Return (X, Y) of the center of cell containing provided text 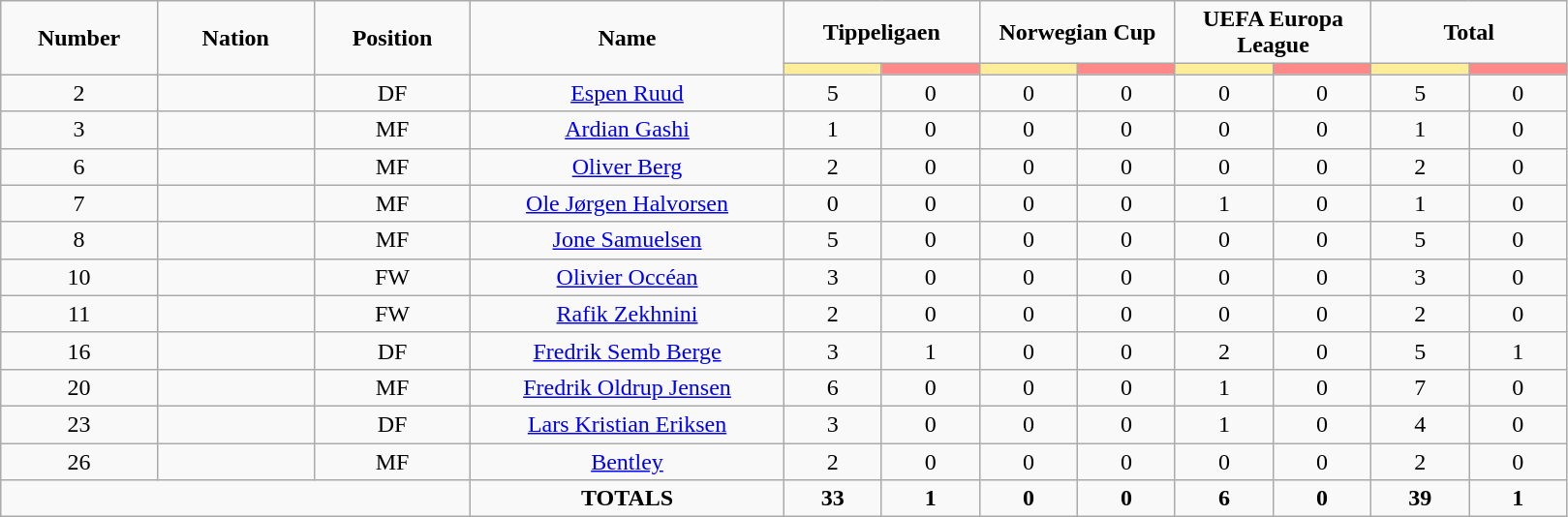
Ole Jørgen Halvorsen (628, 203)
Bentley (628, 462)
Fredrik Oldrup Jensen (628, 387)
11 (79, 314)
Nation (235, 38)
Position (392, 38)
8 (79, 240)
33 (833, 499)
Olivier Occéan (628, 277)
Jone Samuelsen (628, 240)
Ardian Gashi (628, 130)
TOTALS (628, 499)
26 (79, 462)
UEFA Europa League (1273, 33)
Tippeligaen (881, 33)
Name (628, 38)
Oliver Berg (628, 167)
39 (1420, 499)
Number (79, 38)
16 (79, 350)
Fredrik Semb Berge (628, 350)
Lars Kristian Eriksen (628, 424)
Rafik Zekhnini (628, 314)
20 (79, 387)
4 (1420, 424)
10 (79, 277)
Espen Ruud (628, 93)
Norwegian Cup (1077, 33)
23 (79, 424)
Total (1469, 33)
